From the cell containing the given text, extract its center point as (x, y) coordinate. 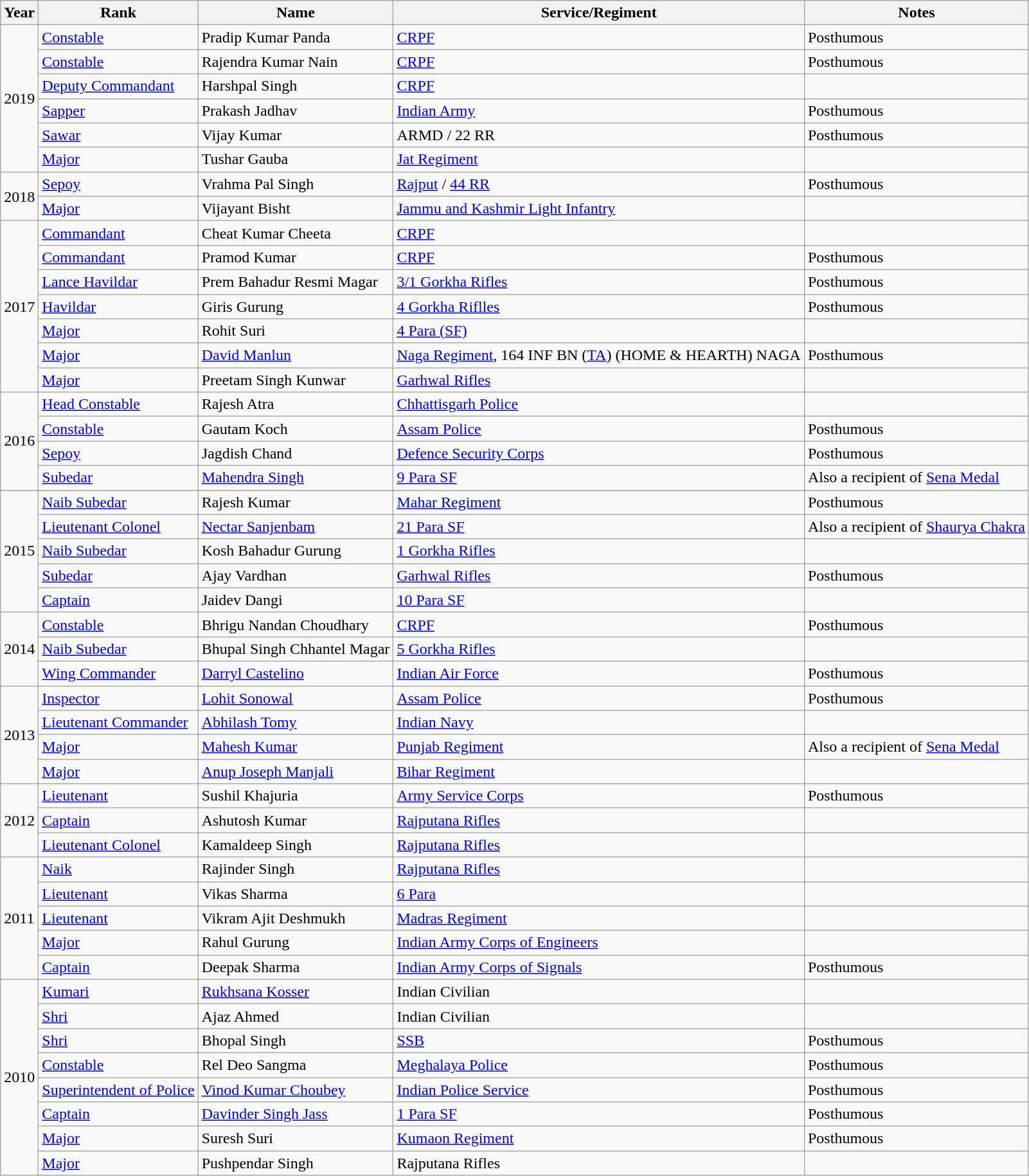
2010 (19, 1077)
Chhattisgarh Police (599, 404)
David Manlun (296, 356)
Defence Security Corps (599, 453)
1 Gorkha Rifles (599, 551)
Naga Regiment, 164 INF BN (TA) (HOME & HEARTH) NAGA (599, 356)
Inspector (118, 698)
Rajput / 44 RR (599, 184)
Kumari (118, 991)
Harshpal Singh (296, 86)
Name (296, 13)
2012 (19, 820)
Vikram Ajit Deshmukh (296, 918)
Rel Deo Sangma (296, 1065)
Lohit Sonowal (296, 698)
2011 (19, 918)
3/1 Gorkha Rifles (599, 282)
Giris Gurung (296, 307)
1 Para SF (599, 1114)
Vijayant Bisht (296, 208)
Ajaz Ahmed (296, 1016)
Lance Havildar (118, 282)
Sushil Khajuria (296, 796)
Rank (118, 13)
Year (19, 13)
Cheat Kumar Cheeta (296, 233)
Abhilash Tomy (296, 723)
Mahar Regiment (599, 502)
Head Constable (118, 404)
4 Para (SF) (599, 331)
6 Para (599, 894)
Pramod Kumar (296, 257)
Kamaldeep Singh (296, 845)
Davinder Singh Jass (296, 1114)
SSB (599, 1040)
Vikas Sharma (296, 894)
Pushpendar Singh (296, 1163)
Rukhsana Kosser (296, 991)
Bhrigu Nandan Choudhary (296, 624)
Indian Police Service (599, 1090)
Prakash Jadhav (296, 111)
Havildar (118, 307)
Indian Air Force (599, 673)
2018 (19, 196)
Rahul Gurung (296, 943)
2015 (19, 551)
Rohit Suri (296, 331)
Service/Regiment (599, 13)
Mahesh Kumar (296, 747)
Lieutenant Commander (118, 723)
Army Service Corps (599, 796)
Ajay Vardhan (296, 575)
Wing Commander (118, 673)
9 Para SF (599, 478)
Meghalaya Police (599, 1065)
Deepak Sharma (296, 967)
Indian Army Corps of Engineers (599, 943)
Deputy Commandant (118, 86)
Pradip Kumar Panda (296, 37)
Bhupal Singh Chhantel Magar (296, 649)
Preetam Singh Kunwar (296, 380)
Kumaon Regiment (599, 1139)
5 Gorkha Rifles (599, 649)
Vijay Kumar (296, 135)
Naik (118, 869)
Indian Army Corps of Signals (599, 967)
Rajesh Kumar (296, 502)
2013 (19, 734)
ARMD / 22 RR (599, 135)
2017 (19, 306)
Bihar Regiment (599, 772)
4 Gorkha Riflles (599, 307)
2019 (19, 98)
Sawar (118, 135)
Mahendra Singh (296, 478)
2014 (19, 649)
Bhopal Singh (296, 1040)
Jaidev Dangi (296, 600)
21 Para SF (599, 527)
10 Para SF (599, 600)
Notes (917, 13)
Madras Regiment (599, 918)
Darryl Castelino (296, 673)
Vrahma Pal Singh (296, 184)
Jat Regiment (599, 159)
Rajinder Singh (296, 869)
Kosh Bahadur Gurung (296, 551)
Punjab Regiment (599, 747)
Tushar Gauba (296, 159)
Vinod Kumar Choubey (296, 1090)
Jammu and Kashmir Light Infantry (599, 208)
Anup Joseph Manjali (296, 772)
Also a recipient of Shaurya Chakra (917, 527)
Nectar Sanjenbam (296, 527)
Superintendent of Police (118, 1090)
Prem Bahadur Resmi Magar (296, 282)
Suresh Suri (296, 1139)
Indian Army (599, 111)
2016 (19, 441)
Ashutosh Kumar (296, 820)
Gautam Koch (296, 429)
Sapper (118, 111)
Jagdish Chand (296, 453)
Rajesh Atra (296, 404)
Indian Navy (599, 723)
Rajendra Kumar Nain (296, 62)
